Capture the cell that displays the provided text and extract its [X, Y] central coordinate. 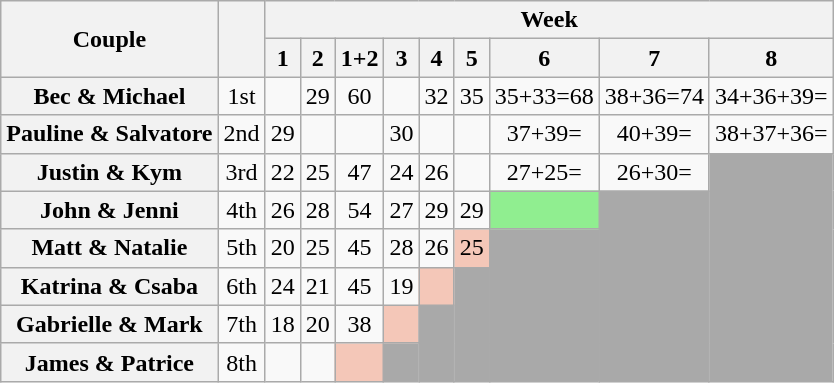
Week [549, 20]
8 [771, 58]
1+2 [360, 58]
James & Patrice [110, 362]
1 [282, 58]
35+33=68 [544, 96]
60 [360, 96]
32 [436, 96]
4 [436, 58]
30 [402, 134]
6th [242, 286]
3rd [242, 172]
2nd [242, 134]
27+25= [544, 172]
8th [242, 362]
6 [544, 58]
1st [242, 96]
5 [472, 58]
Justin & Kym [110, 172]
21 [318, 286]
27 [402, 210]
40+39= [654, 134]
54 [360, 210]
22 [282, 172]
Couple [110, 39]
John & Jenni [110, 210]
Matt & Natalie [110, 248]
Pauline & Salvatore [110, 134]
38 [360, 324]
2 [318, 58]
Bec & Michael [110, 96]
7th [242, 324]
38+36=74 [654, 96]
35 [472, 96]
34+36+39= [771, 96]
Katrina & Csaba [110, 286]
7 [654, 58]
38+37+36= [771, 134]
5th [242, 248]
4th [242, 210]
37+39= [544, 134]
26+30= [654, 172]
3 [402, 58]
19 [402, 286]
Gabrielle & Mark [110, 324]
47 [360, 172]
18 [282, 324]
